Extract the (X, Y) coordinate from the center of the cell holding the provided text.  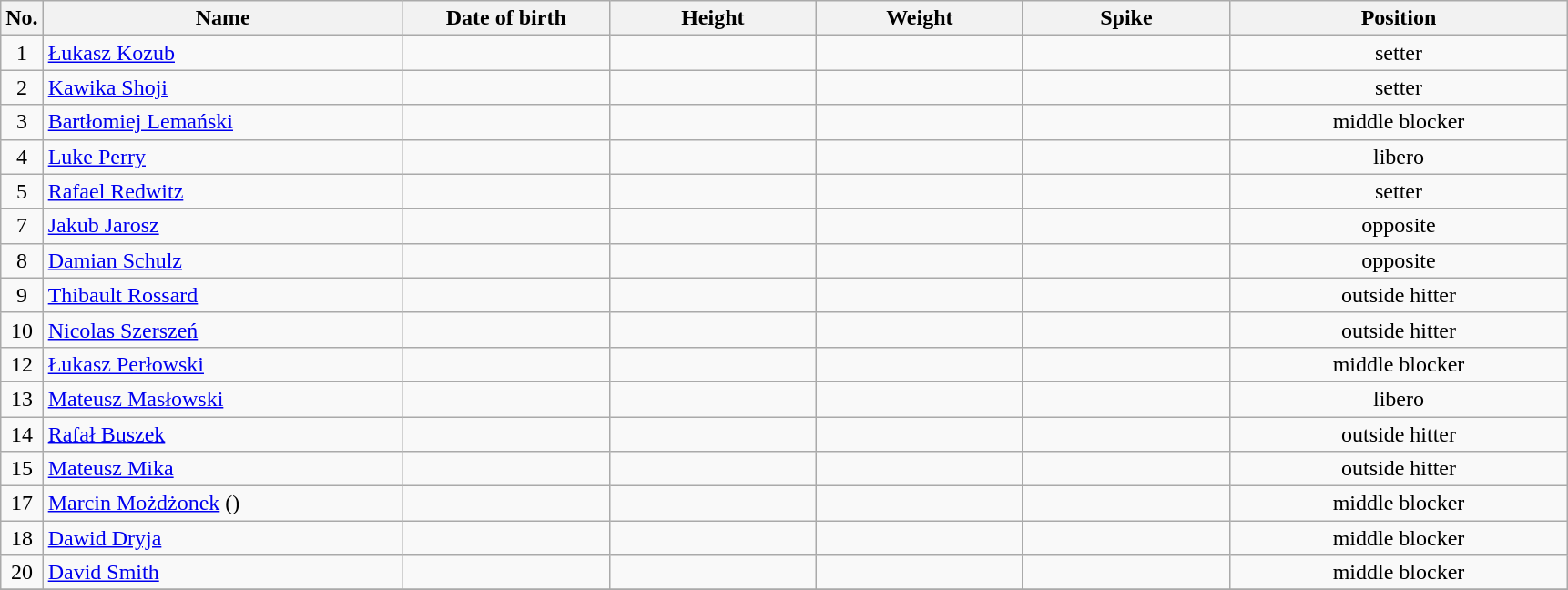
Date of birth (506, 18)
2 (22, 87)
Name (222, 18)
Łukasz Perłowski (222, 364)
3 (22, 122)
Luke Perry (222, 157)
5 (22, 191)
Bartłomiej Lemański (222, 122)
Rafael Redwitz (222, 191)
1 (22, 53)
Thibault Rossard (222, 295)
Rafał Buszek (222, 434)
10 (22, 330)
Kawika Shoji (222, 87)
Nicolas Szerszeń (222, 330)
No. (22, 18)
17 (22, 504)
9 (22, 295)
Łukasz Kozub (222, 53)
8 (22, 260)
20 (22, 573)
Damian Schulz (222, 260)
Jakub Jarosz (222, 226)
15 (22, 469)
13 (22, 399)
Mateusz Masłowski (222, 399)
12 (22, 364)
David Smith (222, 573)
14 (22, 434)
Weight (920, 18)
18 (22, 538)
Marcin Możdżonek () (222, 504)
Dawid Dryja (222, 538)
Height (712, 18)
4 (22, 157)
Spike (1125, 18)
Position (1399, 18)
Mateusz Mika (222, 469)
7 (22, 226)
